Identify which cell holds the provided text, then report its (X, Y) central coordinate. 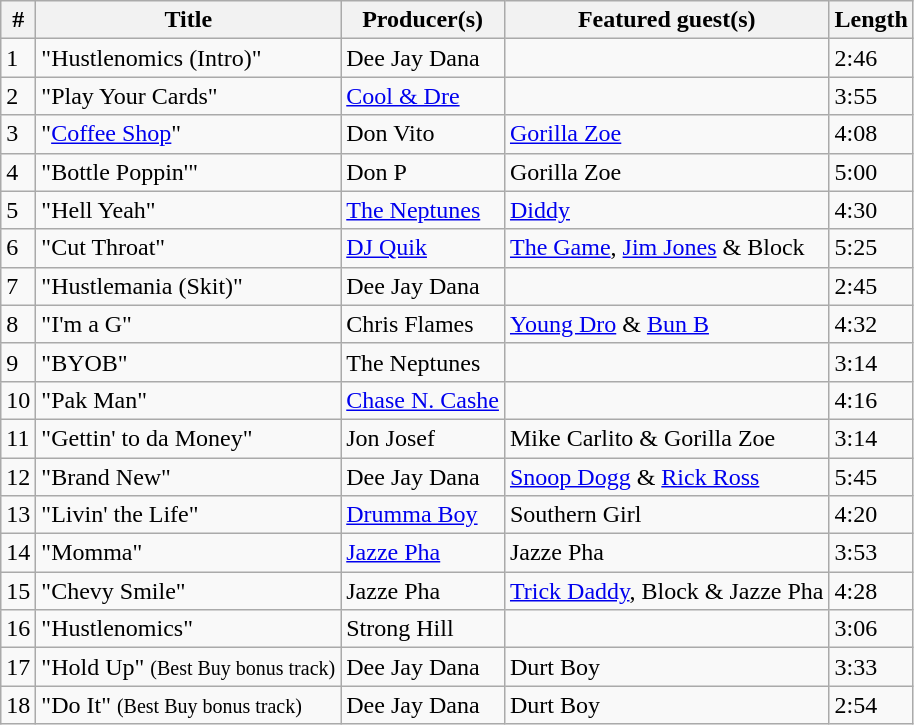
13 (18, 515)
Snoop Dogg & Rick Ross (666, 477)
Diddy (666, 210)
The Game, Jim Jones & Block (666, 248)
5:25 (871, 248)
12 (18, 477)
Chase N. Cashe (423, 400)
Trick Daddy, Block & Jazze Pha (666, 591)
Strong Hill (423, 629)
2:46 (871, 58)
Drumma Boy (423, 515)
Jon Josef (423, 438)
"Cut Throat" (188, 248)
Chris Flames (423, 324)
5:00 (871, 172)
9 (18, 362)
"BYOB" (188, 362)
"Hustlenomics" (188, 629)
3 (18, 134)
"Hustlenomics (Intro)" (188, 58)
10 (18, 400)
"Bottle Poppin'" (188, 172)
"Brand New" (188, 477)
Southern Girl (666, 515)
4:16 (871, 400)
2:45 (871, 286)
Length (871, 20)
"Hell Yeah" (188, 210)
DJ Quik (423, 248)
7 (18, 286)
Young Dro & Bun B (666, 324)
1 (18, 58)
"Gettin' to da Money" (188, 438)
14 (18, 553)
3:55 (871, 96)
5 (18, 210)
6 (18, 248)
17 (18, 667)
4:28 (871, 591)
4:20 (871, 515)
"Hold Up" (Best Buy bonus track) (188, 667)
"Momma" (188, 553)
Producer(s) (423, 20)
4:08 (871, 134)
"Do It" (Best Buy bonus track) (188, 705)
Mike Carlito & Gorilla Zoe (666, 438)
5:45 (871, 477)
Don P (423, 172)
Cool & Dre (423, 96)
"I'm a G" (188, 324)
Featured guest(s) (666, 20)
3:33 (871, 667)
4:30 (871, 210)
11 (18, 438)
"Play Your Cards" (188, 96)
2 (18, 96)
"Pak Man" (188, 400)
18 (18, 705)
"Livin' the Life" (188, 515)
16 (18, 629)
"Hustlemania (Skit)" (188, 286)
3:06 (871, 629)
4:32 (871, 324)
4 (18, 172)
15 (18, 591)
# (18, 20)
Title (188, 20)
Don Vito (423, 134)
"Chevy Smile" (188, 591)
"Coffee Shop" (188, 134)
3:53 (871, 553)
8 (18, 324)
2:54 (871, 705)
